Determine the (x, y) coordinate at the center of the cell enclosing the given text.  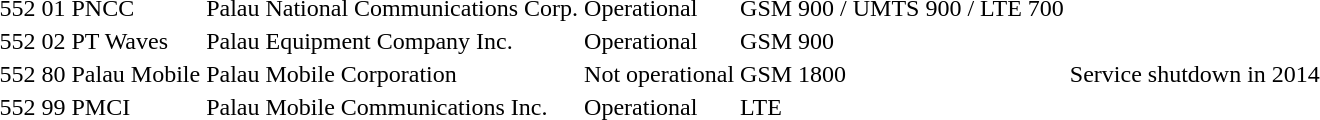
Operational (660, 41)
80 (54, 74)
PT Waves (136, 41)
GSM 900 (902, 41)
02 (54, 41)
Palau Equipment Company Inc. (392, 41)
Not operational (660, 74)
GSM 1800 (902, 74)
Palau Mobile Corporation (392, 74)
Palau Mobile (136, 74)
